Return (X, Y) of the center of cell containing provided text 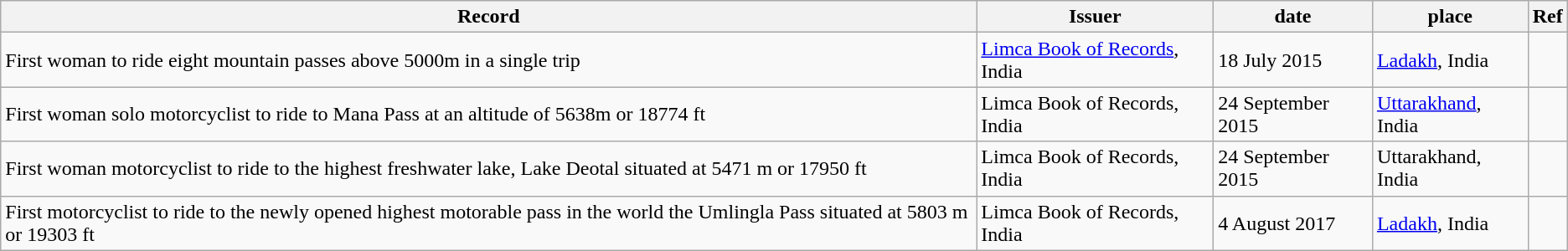
First woman to ride eight mountain passes above 5000m in a single trip (489, 60)
Ref (1548, 17)
4 August 2017 (1293, 223)
date (1293, 17)
Record (489, 17)
First woman solo motorcyclist to ride to Mana Pass at an altitude of 5638m or 18774 ft (489, 114)
place (1450, 17)
Issuer (1096, 17)
First woman motorcyclist to ride to the highest freshwater lake, Lake Deotal situated at 5471 m or 17950 ft (489, 169)
First motorcyclist to ride to the newly opened highest motorable pass in the world the Umlingla Pass situated at 5803 m or 19303 ft (489, 223)
18 July 2015 (1293, 60)
